Return the (x, y) coordinate for the center point of the cell that contains the specified text.  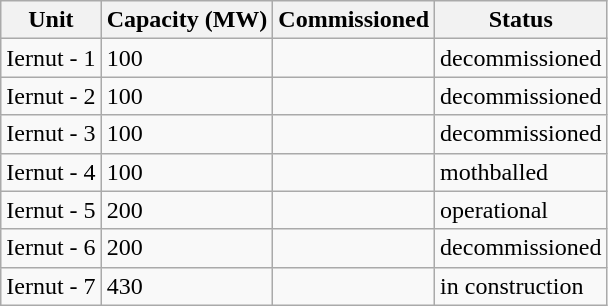
Iernut - 7 (51, 286)
Status (521, 20)
Iernut - 3 (51, 134)
Iernut - 5 (51, 210)
Iernut - 6 (51, 248)
in construction (521, 286)
Capacity (MW) (187, 20)
Commissioned (354, 20)
Unit (51, 20)
Iernut - 2 (51, 96)
mothballed (521, 172)
Iernut - 4 (51, 172)
operational (521, 210)
Iernut - 1 (51, 58)
430 (187, 286)
